Extract the (X, Y) coordinate from the center of the cell holding the provided text.  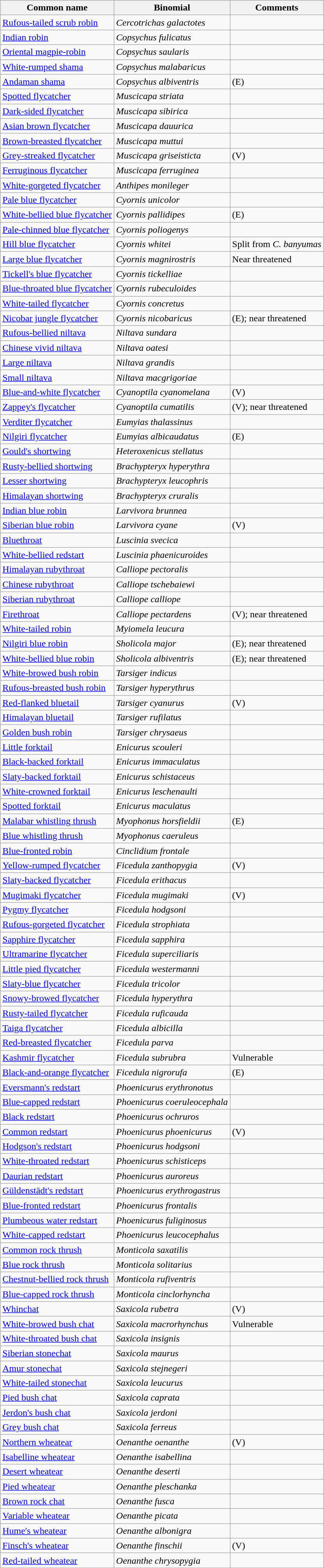
Hume's wheatear (57, 1531)
Tickell's blue flycatcher (57, 274)
Zappey's flycatcher (57, 407)
Large niltava (57, 362)
White-bellied blue robin (57, 659)
Copsychus malabaricus (172, 67)
Little forktail (57, 747)
Isabelline wheatear (57, 1457)
Calliope calliope (172, 599)
Blue-and-white flycatcher (57, 392)
Ficedula mugimaki (172, 895)
Luscinia svecica (172, 540)
Rusty-tailed flycatcher (57, 1013)
Oenanthe deserti (172, 1472)
Copsychus fulicatus (172, 37)
Saxicola stejnegeri (172, 1368)
Saxicola jerdoni (172, 1413)
Ficedula hodgsoni (172, 910)
Kashmir flycatcher (57, 1058)
Phoenicurus coeruleocephala (172, 1102)
Cyornis tickelliae (172, 274)
Cyornis magnirostris (172, 259)
Taiga flycatcher (57, 1028)
Gould's shortwing (57, 451)
Common redstart (57, 1132)
Muscicapa sibirica (172, 111)
Tarsiger rufilatus (172, 718)
Eumyias albicaudatus (172, 437)
Plumbeous water redstart (57, 1220)
Binomial (172, 8)
Muscicapa striata (172, 96)
Ficedula zanthopygia (172, 865)
Cyornis whitei (172, 244)
Slaty-blue flycatcher (57, 984)
Luscinia phaenicuroides (172, 555)
Rufous-tailed scrub robin (57, 23)
Brachypteryx cruralis (172, 496)
Andaman shama (57, 82)
Finsch's wheatear (57, 1545)
Ficedula sapphira (172, 939)
Monticola solitarius (172, 1265)
Himalayan bluetail (57, 718)
Comments (277, 8)
Saxicola insignis (172, 1338)
Slaty-backed flycatcher (57, 880)
Calliope pectoralis (172, 570)
Small niltava (57, 377)
Cyornis unicolor (172, 200)
Sapphire flycatcher (57, 939)
Chinese vivid niltava (57, 348)
Ficedula erithacus (172, 880)
Blue whistling thrush (57, 836)
White-rumped shama (57, 67)
Himalayan shortwing (57, 496)
White-browed bush robin (57, 673)
Enicurus scouleri (172, 747)
Sholicola major (172, 643)
Grey bush chat (57, 1427)
Little pied flycatcher (57, 969)
Blue-capped rock thrush (57, 1294)
Oenanthe fusca (172, 1501)
Rufous-breasted bush robin (57, 688)
Northern wheatear (57, 1442)
Pied wheatear (57, 1486)
Phoenicurus frontalis (172, 1206)
Blue-throated blue flycatcher (57, 289)
Pygmy flycatcher (57, 910)
Large blue flycatcher (57, 259)
Saxicola maurus (172, 1353)
Blue-fronted robin (57, 850)
Enicurus maculatus (172, 806)
Eumyias thalassinus (172, 422)
Copsychus saularis (172, 52)
Asian brown flycatcher (57, 126)
Eversmann's redstart (57, 1087)
Ficedula subrubra (172, 1058)
Black redstart (57, 1117)
Cyornis concretus (172, 303)
Cyanoptila cumatilis (172, 407)
Cyornis pallidipes (172, 215)
Muscicapa griseisticta (172, 155)
Phoenicurus leucocephalus (172, 1235)
Niltava oatesi (172, 348)
Verditer flycatcher (57, 422)
Nilgiri flycatcher (57, 437)
Hodgson's redstart (57, 1146)
Phoenicurus ochruros (172, 1117)
Desert wheatear (57, 1472)
Oenanthe chrysopygia (172, 1560)
Myophonus caeruleus (172, 836)
Saxicola rubetra (172, 1309)
Phoenicurus fuliginosus (172, 1220)
White-throated bush chat (57, 1338)
Saxicola leucurus (172, 1383)
Siberian blue robin (57, 525)
Oenanthe pleschanka (172, 1486)
White-browed bush chat (57, 1324)
Saxicola ferreus (172, 1427)
Pale-chinned blue flycatcher (57, 230)
Oenanthe finschii (172, 1545)
Red-breasted flycatcher (57, 1043)
Ficedula tricolor (172, 984)
Oriental magpie-robin (57, 52)
Calliope pectardens (172, 614)
Siberian stonechat (57, 1353)
Common rock thrush (57, 1250)
Pale blue flycatcher (57, 200)
Saxicola caprata (172, 1398)
Enicurus leschenaulti (172, 791)
Blue rock thrush (57, 1265)
White-tailed flycatcher (57, 303)
Cercotrichas galactotes (172, 23)
Ficedula westermanni (172, 969)
White-tailed robin (57, 629)
Oenanthe isabellina (172, 1457)
Niltava sundara (172, 333)
Variable wheatear (57, 1516)
Amur stonechat (57, 1368)
Niltava macgrigoriae (172, 377)
Nicobar jungle flycatcher (57, 318)
Oenanthe oenanthe (172, 1442)
Larvivora brunnea (172, 510)
Phoenicurus hodgsoni (172, 1146)
Brown rock chat (57, 1501)
Siberian rubythroat (57, 599)
Phoenicurus erythrogastrus (172, 1191)
Copsychus albiventris (172, 82)
Ficedula parva (172, 1043)
Enicurus schistaceus (172, 777)
Niltava grandis (172, 362)
Indian blue robin (57, 510)
Phoenicurus phoenicurus (172, 1132)
Saxicola macrorhynchus (172, 1324)
Snowy-browed flycatcher (57, 998)
Black-backed forktail (57, 762)
Tarsiger chrysaeus (172, 732)
Brown-breasted flycatcher (57, 141)
Black-and-orange flycatcher (57, 1072)
Cyornis rubeculoides (172, 289)
White-capped redstart (57, 1235)
White-gorgeted flycatcher (57, 185)
Phoenicurus schisticeps (172, 1161)
Grey-streaked flycatcher (57, 155)
Hill blue flycatcher (57, 244)
Pied bush chat (57, 1398)
Sholicola albiventris (172, 659)
Oenanthe albonigra (172, 1531)
Myiomela leucura (172, 629)
Monticola saxatilis (172, 1250)
Monticola rufiventris (172, 1279)
Tarsiger hyperythrus (172, 688)
Himalayan rubythroat (57, 570)
Common name (57, 8)
Heteroxenicus stellatus (172, 451)
Ficedula hyperythra (172, 998)
Dark-sided flycatcher (57, 111)
Red-flanked bluetail (57, 703)
Daurian redstart (57, 1176)
Ficedula strophiata (172, 925)
Oenanthe picata (172, 1516)
Cyornis poliogenys (172, 230)
Larvivora cyane (172, 525)
Near threatened (277, 259)
Bluethroat (57, 540)
Rusty-bellied shortwing (57, 466)
White-bellied redstart (57, 555)
Rufous-gorgeted flycatcher (57, 925)
Firethroat (57, 614)
Red-tailed wheatear (57, 1560)
Whinchat (57, 1309)
Rufous-bellied niltava (57, 333)
Ficedula nigrorufa (172, 1072)
Ficedula ruficauda (172, 1013)
Muscicapa muttui (172, 141)
Ultramarine flycatcher (57, 954)
Monticola cinclorhyncha (172, 1294)
Ficedula superciliaris (172, 954)
Cyornis nicobaricus (172, 318)
Chestnut-bellied rock thrush (57, 1279)
Blue-capped redstart (57, 1102)
Cyanoptila cyanomelana (172, 392)
Golden bush robin (57, 732)
White-crowned forktail (57, 791)
Ficedula albicilla (172, 1028)
Malabar whistling thrush (57, 821)
Mugimaki flycatcher (57, 895)
White-throated redstart (57, 1161)
Muscicapa ferruginea (172, 170)
Phoenicurus erythronotus (172, 1087)
Anthipes monileger (172, 185)
Güldenstädt's redstart (57, 1191)
Brachypteryx hyperythra (172, 466)
Phoenicurus auroreus (172, 1176)
White-bellied blue flycatcher (57, 215)
Spotted forktail (57, 806)
White-tailed stonechat (57, 1383)
Myophonus horsfieldii (172, 821)
Chinese rubythroat (57, 584)
Calliope tschebaiewi (172, 584)
Split from C. banyumas (277, 244)
Spotted flycatcher (57, 96)
Enicurus immaculatus (172, 762)
Ferruginous flycatcher (57, 170)
Nilgiri blue robin (57, 643)
Tarsiger cyanurus (172, 703)
Muscicapa dauurica (172, 126)
Cinclidium frontale (172, 850)
Lesser shortwing (57, 481)
Yellow-rumped flycatcher (57, 865)
Slaty-backed forktail (57, 777)
Indian robin (57, 37)
Brachypteryx leucophris (172, 481)
Tarsiger indicus (172, 673)
Jerdon's bush chat (57, 1413)
Blue-fronted redstart (57, 1206)
